Provide the [X, Y] coordinate of the cell's center where the given text is located.  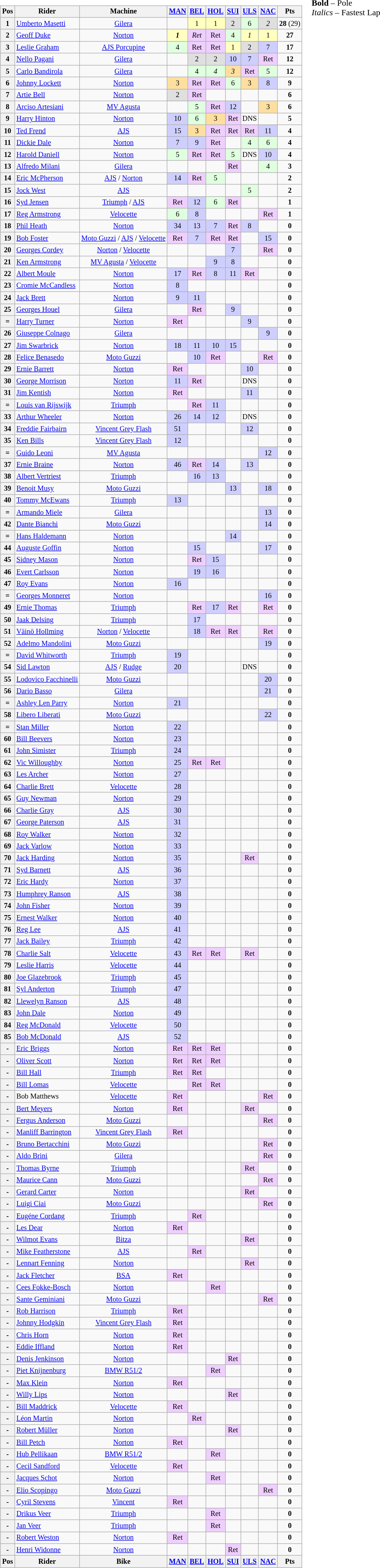
Dante Bianchi [47, 524]
Väinö Hollming [47, 632]
Geoff Duke [47, 35]
Adelmo Mandolini [47, 643]
Eric Hardy [47, 882]
Hans Haldemann [47, 536]
48 [178, 1001]
Maurice Cann [47, 1180]
Bill Lomas [47, 1085]
George Morrison [47, 381]
82 [7, 1001]
Lennart Fenning [47, 1264]
84 [7, 1025]
Les Dear [47, 1228]
Albert Vertriest [47, 476]
Harry Turner [47, 322]
Arthur Wheeler [47, 417]
Ernest Walker [47, 918]
Eugéne Cordang [47, 1216]
80 [7, 977]
Bill Hall [47, 1073]
Jacques Schot [47, 1478]
Stan Miller [47, 727]
Gerard Carter [47, 1192]
62 [7, 763]
David Whitworth [47, 655]
Ken Bills [47, 441]
Ernie Braine [47, 465]
78 [7, 953]
79 [7, 965]
AJS / Rudge [123, 667]
Ken Armstrong [47, 262]
Cromie McCandless [47, 286]
Bitza [123, 1240]
Evert Carlsson [47, 572]
85 [7, 1037]
81 [7, 989]
George Paterson [47, 822]
Armando Miele [47, 512]
61 [7, 751]
Albert Moule [47, 274]
Sidney Mason [47, 560]
Eddie Iffland [47, 1347]
65 [7, 799]
Ted Frend [47, 131]
Guido Leoni [47, 453]
Jim Kentish [47, 393]
Reg Armstrong [47, 214]
72 [7, 882]
Syl Anderton [47, 989]
Felice Benasedo [47, 357]
32 [178, 834]
77 [7, 942]
Mike Featherstone [47, 1252]
55 [7, 679]
Syd Jensen [47, 202]
Sid Lawton [47, 667]
Ernie Thomas [47, 608]
Thomas Byrne [47, 1168]
Artie Bell [47, 95]
Jack Fletcher [47, 1275]
Roy Evans [47, 584]
Jim Swarbrick [47, 345]
Jan Veer [47, 1526]
Johnny Hodgkin [47, 1323]
Georges Monneret [47, 596]
Max Klein [47, 1383]
Bill Beevers [47, 739]
Syd Barnett [47, 870]
Reg McDonald [47, 1025]
Léon Martin [47, 1418]
68 [7, 834]
60 [7, 739]
Eric McPherson [47, 179]
Dario Basso [47, 691]
Charlie Gray [47, 811]
Auguste Goffin [47, 548]
Robert Müller [47, 1431]
Cees Fokke-Bosch [47, 1287]
Humphrey Ranson [47, 894]
AJS / Norton [123, 179]
AJS Porcupine [123, 47]
MV Agusta / Velocette [123, 262]
Harry Hinton [47, 119]
Fergus Anderson [47, 1121]
Tommy McEwans [47, 501]
Cecil Sandford [47, 1466]
Denis Jenkinson [47, 1359]
Bob Foster [47, 238]
Freddie Fairbairn [47, 429]
76 [7, 930]
Llewelyn Ranson [47, 1001]
63 [7, 775]
73 [7, 894]
Cyril Stevens [47, 1502]
BSA [123, 1275]
Luigi Ciai [47, 1204]
Reg Lee [47, 930]
67 [7, 822]
Piet Knijnenburg [47, 1371]
Ashley Len Parry [47, 703]
Jack Brett [47, 298]
Bill Maddrick [47, 1406]
Bert Meyers [47, 1109]
75 [7, 918]
Vincent [123, 1502]
Jack Bailey [47, 942]
41 [178, 930]
Eric Briggs [47, 1049]
Roy Walker [47, 834]
36 [178, 870]
Hub Pellikaan [47, 1454]
58 [7, 715]
Moto Guzzi / AJS / Velocette [123, 238]
Rob Harrison [47, 1311]
Libero Liberati [47, 715]
Harold Daniell [47, 155]
54 [7, 667]
Bruno Bertacchini [47, 1144]
Ernie Barrett [47, 369]
70 [7, 858]
Bob Matthews [47, 1096]
Leslie Harris [47, 965]
28 (29) [290, 23]
Elio Scopingo [47, 1490]
83 [7, 1013]
John Dale [47, 1013]
Triumph / AJS [123, 202]
Johnny Lockett [47, 83]
Lodovico Facchinelli [47, 679]
Joe Glazebrook [47, 977]
69 [7, 846]
Arciso Artesiani [47, 107]
Oliver Scott [47, 1061]
43 [178, 953]
Nello Pagani [47, 59]
Chris Horn [47, 1335]
64 [7, 786]
Georges Houel [47, 310]
Vic Willoughby [47, 763]
Manliff Barrington [47, 1132]
Dickie Dale [47, 143]
Umberto Masetti [47, 23]
John Simister [47, 751]
Benoit Musy [47, 489]
71 [7, 870]
Alfredo Milani [47, 167]
Giuseppe Colnago [47, 333]
Bob McDonald [47, 1037]
Willy Lips [47, 1395]
Machine [123, 12]
Leslie Graham [47, 47]
Carlo Bandirola [47, 71]
John Fisher [47, 906]
Wilmot Evans [47, 1240]
Jack Harding [47, 858]
Phil Heath [47, 226]
Charlie Salt [47, 953]
56 [7, 691]
Bill Petch [47, 1442]
Drikus Veer [47, 1514]
Aldo Brini [47, 1156]
Sante Geminiani [47, 1299]
Jock West [47, 190]
Jack Varlow [47, 846]
Guy Newman [47, 799]
Les Archer [47, 775]
Georges Cordey [47, 250]
Jaak Delsing [47, 620]
Louis van Rijswijk [47, 405]
74 [7, 906]
Robert Weston [47, 1538]
66 [7, 811]
Henri Widonne [47, 1550]
Bike [123, 1562]
Charlie Brett [47, 786]
